Search for the cell housing the specified text and yield its (X, Y) center coordinate. 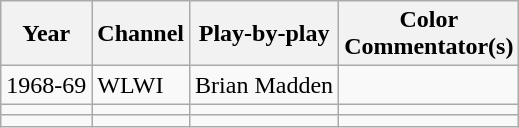
Play-by-play (264, 34)
Channel (141, 34)
Brian Madden (264, 85)
1968-69 (46, 85)
WLWI (141, 85)
ColorCommentator(s) (429, 34)
Year (46, 34)
